Determine the (x, y) coordinate at the center of the cell enclosing the given text.  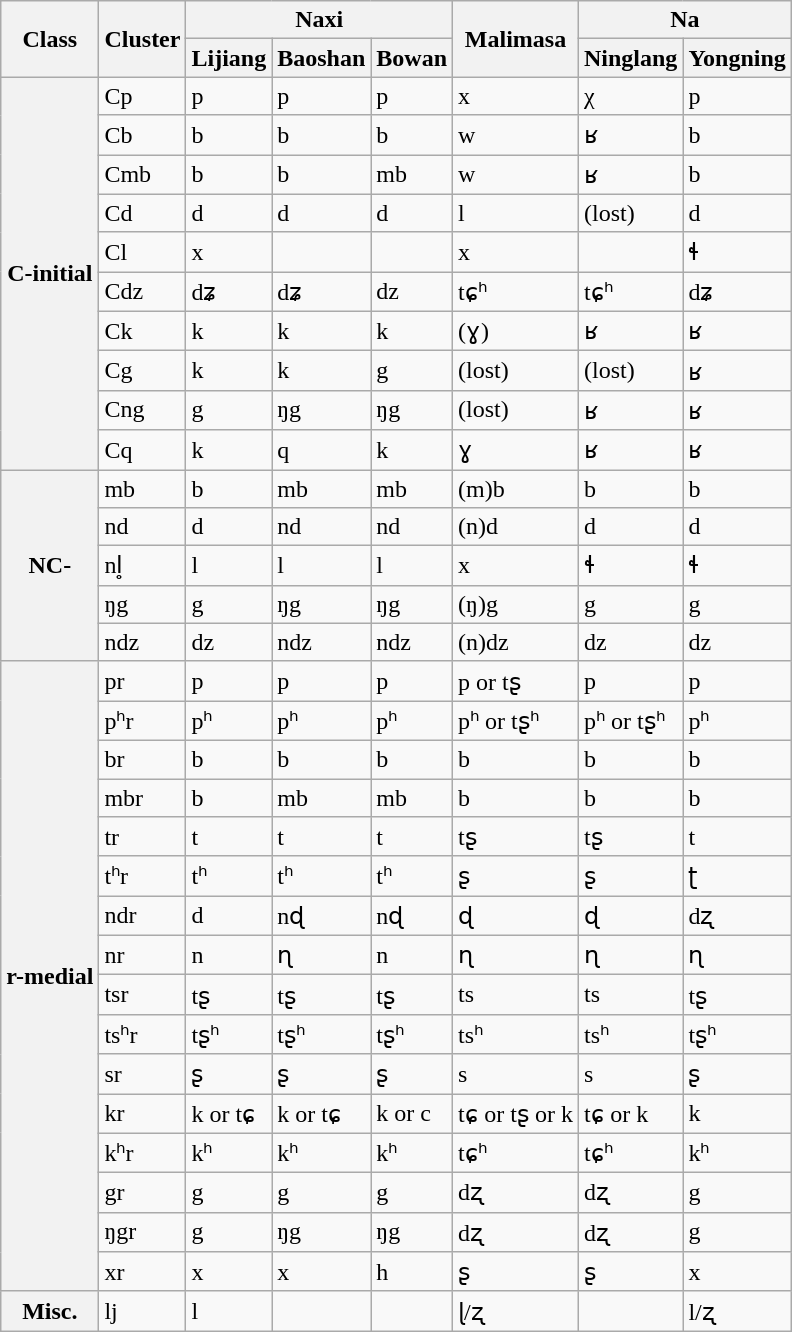
l/ʐ (737, 1311)
Ck (142, 331)
lj (142, 1311)
pʰr (142, 721)
Ninglang (630, 58)
nl̥ (142, 566)
Baoshan (322, 58)
Malimasa (516, 39)
Misc. (50, 1311)
ndr (142, 916)
(m)b (516, 489)
(n)dz (516, 642)
Yongning (737, 58)
Bowan (412, 58)
tɕ or tʂ or k (516, 1114)
tɕ or k (630, 1114)
C-initial (50, 274)
br (142, 759)
Naxi (320, 20)
Class (50, 39)
Na (684, 20)
Cb (142, 135)
pr (142, 681)
kʰr (142, 1153)
Lijiang (229, 58)
(ŋ)g (516, 604)
(ɣ) (516, 331)
k or c (412, 1114)
tsr (142, 995)
Cl (142, 252)
Cg (142, 371)
ŋgr (142, 1232)
Cng (142, 410)
Cd (142, 213)
mbr (142, 797)
ɣ (516, 450)
xr (142, 1272)
tr (142, 837)
ʈ (737, 876)
h (412, 1272)
Cluster (142, 39)
(n)d (516, 527)
NC- (50, 566)
tsʰr (142, 1034)
Cmb (142, 174)
q (322, 450)
ɭ/ʐ (516, 1311)
χ (630, 96)
kr (142, 1114)
Cp (142, 96)
tʰr (142, 876)
gr (142, 1193)
r-medial (50, 976)
Cdz (142, 292)
sr (142, 1074)
nr (142, 955)
Cq (142, 450)
p or tʂ (516, 681)
